Output the (X, Y) coordinate of the center of the cell containing the given text.  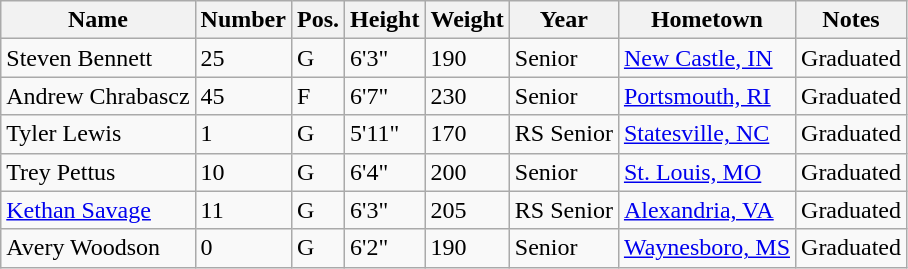
Tyler Lewis (98, 134)
5'11" (385, 134)
200 (467, 172)
F (318, 96)
Hometown (706, 20)
Height (385, 20)
205 (467, 210)
Weight (467, 20)
1 (243, 134)
Steven Bennett (98, 58)
6'4" (385, 172)
Pos. (318, 20)
25 (243, 58)
6'7" (385, 96)
230 (467, 96)
Name (98, 20)
Alexandria, VA (706, 210)
Notes (852, 20)
Statesville, NC (706, 134)
Andrew Chrabascz (98, 96)
11 (243, 210)
6'2" (385, 248)
New Castle, IN (706, 58)
Trey Pettus (98, 172)
Year (564, 20)
Number (243, 20)
Avery Woodson (98, 248)
Waynesboro, MS (706, 248)
10 (243, 172)
0 (243, 248)
St. Louis, MO (706, 172)
170 (467, 134)
45 (243, 96)
Portsmouth, RI (706, 96)
Kethan Savage (98, 210)
